Search for the cell housing the specified text and yield its [X, Y] center coordinate. 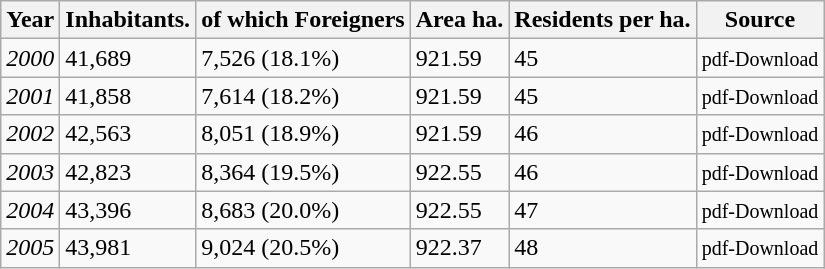
7,526 (18.1%) [304, 58]
Source [760, 20]
2005 [30, 248]
Year [30, 20]
of which Foreigners [304, 20]
7,614 (18.2%) [304, 96]
922.37 [460, 248]
2002 [30, 134]
42,563 [128, 134]
48 [602, 248]
Area ha. [460, 20]
2001 [30, 96]
8,683 (20.0%) [304, 210]
Inhabitants. [128, 20]
43,981 [128, 248]
41,858 [128, 96]
8,051 (18.9%) [304, 134]
Residents per ha. [602, 20]
42,823 [128, 172]
43,396 [128, 210]
2004 [30, 210]
41,689 [128, 58]
47 [602, 210]
2003 [30, 172]
2000 [30, 58]
8,364 (19.5%) [304, 172]
9,024 (20.5%) [304, 248]
